Return (x, y) of the center of cell containing provided text 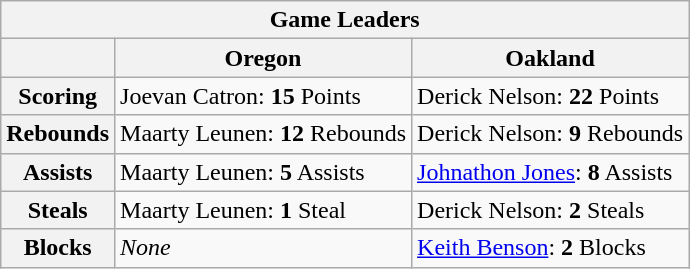
Oakland (550, 58)
Oregon (264, 58)
Scoring (58, 96)
Derick Nelson: 22 Points (550, 96)
Steals (58, 210)
Game Leaders (345, 20)
Maarty Leunen: 12 Rebounds (264, 134)
Keith Benson: 2 Blocks (550, 248)
Derick Nelson: 2 Steals (550, 210)
Blocks (58, 248)
Assists (58, 172)
Joevan Catron: 15 Points (264, 96)
Rebounds (58, 134)
Maarty Leunen: 1 Steal (264, 210)
None (264, 248)
Maarty Leunen: 5 Assists (264, 172)
Johnathon Jones: 8 Assists (550, 172)
Derick Nelson: 9 Rebounds (550, 134)
